Find where the given text appears and provide that cell's center as (x, y) coordinate. 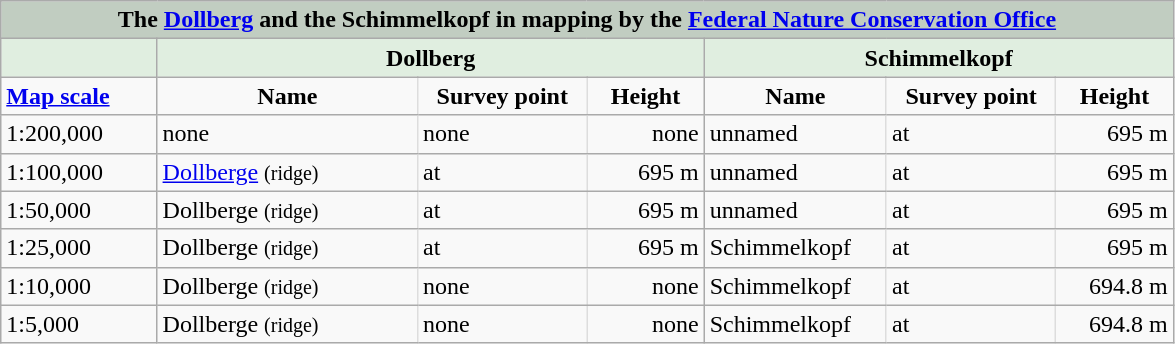
1:10,000 (79, 286)
1:5,000 (79, 324)
1:25,000 (79, 248)
The Dollberg and the Schimmelkopf in mapping by the Federal Nature Conservation Office (587, 20)
1:100,000 (79, 172)
Dollberg (430, 58)
1:200,000 (79, 134)
Map scale (79, 96)
1:50,000 (79, 210)
